Provide the (x, y) coordinate of the cell's center where the given text is located.  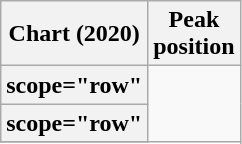
Chart (2020) (74, 34)
Peakposition (194, 34)
